Provide the [X, Y] coordinate of the cell's center where the given text is located.  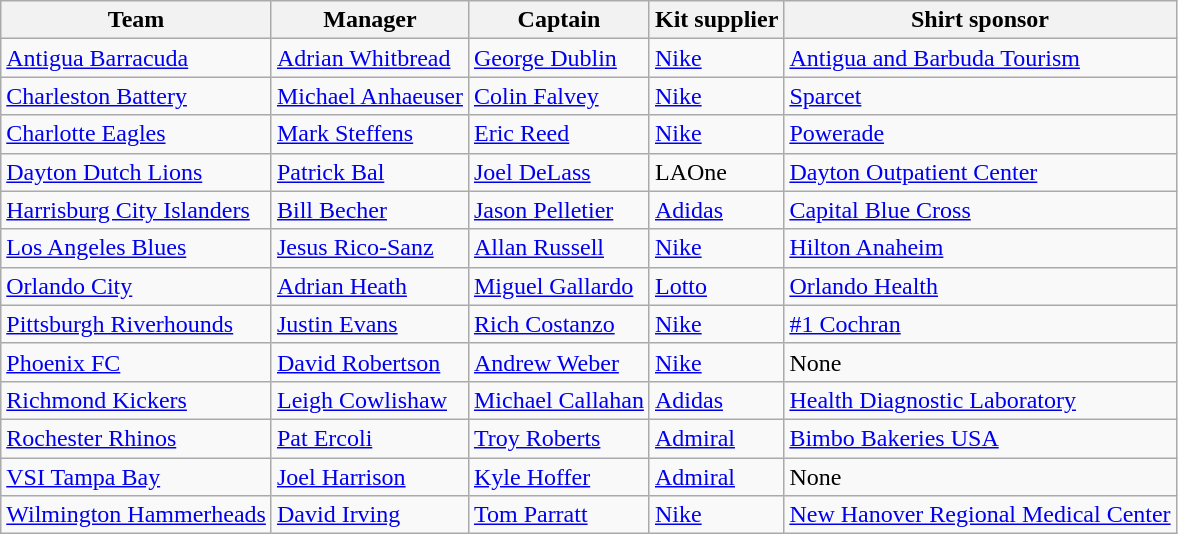
#1 Cochran [980, 324]
Lotto [716, 286]
Michael Anhaeuser [370, 96]
Dayton Dutch Lions [136, 172]
Powerade [980, 134]
Capital Blue Cross [980, 210]
Adrian Heath [370, 286]
Bill Becher [370, 210]
Patrick Bal [370, 172]
VSI Tampa Bay [136, 477]
Eric Reed [558, 134]
Tom Parratt [558, 515]
Dayton Outpatient Center [980, 172]
Rochester Rhinos [136, 438]
Charlotte Eagles [136, 134]
Andrew Weber [558, 362]
Health Diagnostic Laboratory [980, 400]
LAOne [716, 172]
Orlando Health [980, 286]
Mark Steffens [370, 134]
Team [136, 20]
Miguel Gallardo [558, 286]
Richmond Kickers [136, 400]
Shirt sponsor [980, 20]
Wilmington Hammerheads [136, 515]
Bimbo Bakeries USA [980, 438]
Orlando City [136, 286]
Kit supplier [716, 20]
Adrian Whitbread [370, 58]
Manager [370, 20]
Antigua Barracuda [136, 58]
Kyle Hoffer [558, 477]
Joel Harrison [370, 477]
Hilton Anaheim [980, 248]
Justin Evans [370, 324]
Los Angeles Blues [136, 248]
Charleston Battery [136, 96]
Antigua and Barbuda Tourism [980, 58]
Michael Callahan [558, 400]
Pat Ercoli [370, 438]
Captain [558, 20]
Colin Falvey [558, 96]
Rich Costanzo [558, 324]
Phoenix FC [136, 362]
Allan Russell [558, 248]
Troy Roberts [558, 438]
Joel DeLass [558, 172]
David Irving [370, 515]
Pittsburgh Riverhounds [136, 324]
Harrisburg City Islanders [136, 210]
David Robertson [370, 362]
Jesus Rico-Sanz [370, 248]
Sparcet [980, 96]
Jason Pelletier [558, 210]
Leigh Cowlishaw [370, 400]
New Hanover Regional Medical Center [980, 515]
George Dublin [558, 58]
